From the cell containing the given text, extract its center point as [X, Y] coordinate. 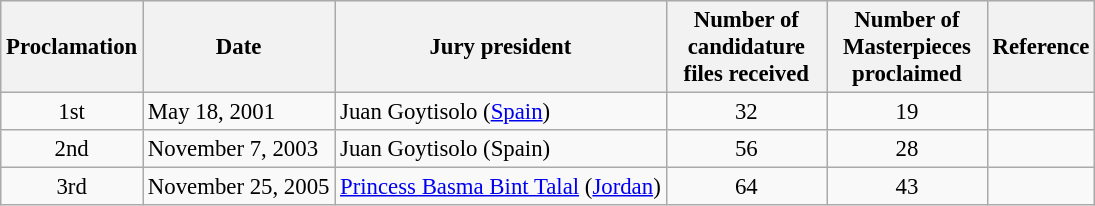
56 [746, 149]
Jury president [500, 47]
Number of Masterpieces proclaimed [908, 47]
64 [746, 187]
May 18, 2001 [239, 111]
November 7, 2003 [239, 149]
19 [908, 111]
Date [239, 47]
Reference [1041, 47]
32 [746, 111]
Proclamation [72, 47]
November 25, 2005 [239, 187]
Number of candidature files received [746, 47]
Princess Basma Bint Talal (Jordan) [500, 187]
28 [908, 149]
3rd [72, 187]
2nd [72, 149]
1st [72, 111]
43 [908, 187]
